Determine the [X, Y] coordinate at the center of the cell enclosing the given text.  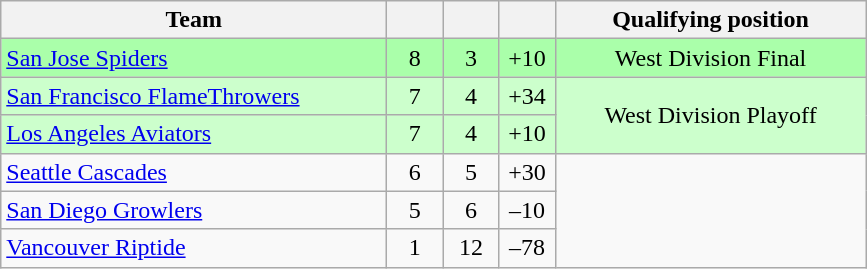
+30 [527, 172]
12 [471, 248]
West Division Playoff [710, 115]
Qualifying position [710, 20]
West Division Final [710, 58]
San Diego Growlers [194, 210]
–78 [527, 248]
3 [471, 58]
San Jose Spiders [194, 58]
Team [194, 20]
8 [415, 58]
San Francisco FlameThrowers [194, 96]
+34 [527, 96]
–10 [527, 210]
1 [415, 248]
Vancouver Riptide [194, 248]
Los Angeles Aviators [194, 134]
Seattle Cascades [194, 172]
